Return [X, Y] of the center of cell containing provided text 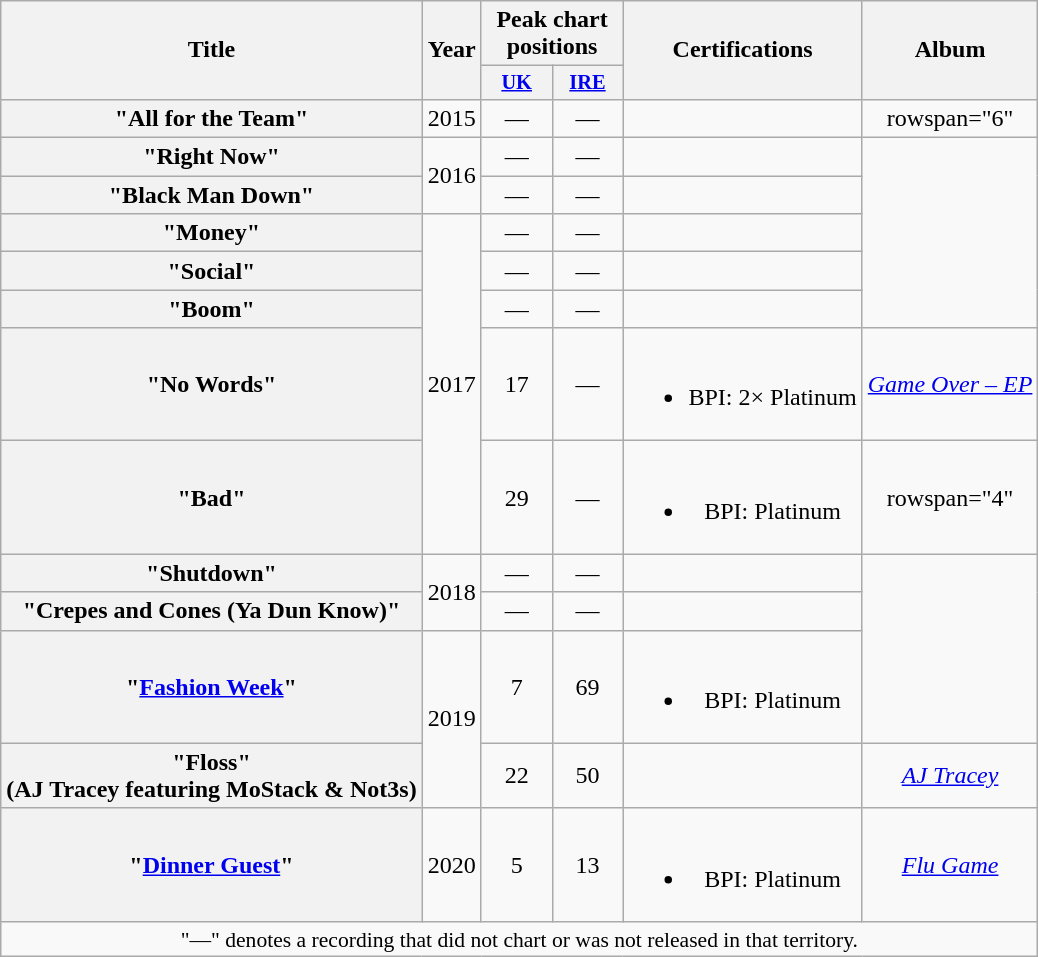
"Right Now" [212, 157]
"Shutdown" [212, 573]
rowspan="4" [950, 498]
Album [950, 50]
Year [452, 50]
"Crepes and Cones (Ya Dun Know)" [212, 611]
5 [516, 864]
"Fashion Week" [212, 686]
2016 [452, 176]
69 [588, 686]
"Dinner Guest" [212, 864]
"Bad" [212, 498]
2018 [452, 592]
2017 [452, 384]
"All for the Team" [212, 118]
2019 [452, 719]
rowspan="6" [950, 118]
50 [588, 776]
"Black Man Down" [212, 195]
UK [516, 83]
"Boom" [212, 309]
"Social" [212, 271]
17 [516, 384]
22 [516, 776]
AJ Tracey [950, 776]
Certifications [742, 50]
Peak chart positions [552, 34]
7 [516, 686]
2015 [452, 118]
"Floss"(AJ Tracey featuring MoStack & Not3s) [212, 776]
IRE [588, 83]
"No Words" [212, 384]
Flu Game [950, 864]
BPI: 2× Platinum [742, 384]
"—" denotes a recording that did not chart or was not released in that territory. [520, 939]
29 [516, 498]
2020 [452, 864]
13 [588, 864]
Title [212, 50]
"Money" [212, 233]
Game Over – EP [950, 384]
